Provide the (X, Y) coordinate of the cell's center where the given text is located.  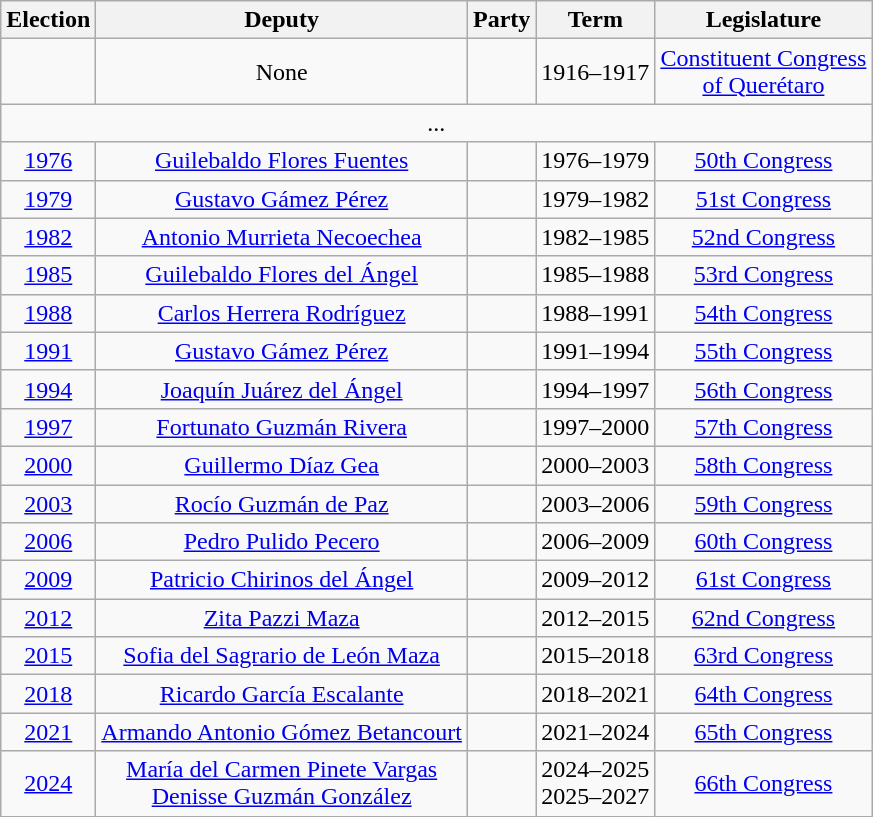
1985–1988 (596, 275)
1976–1979 (596, 161)
2000 (48, 465)
Antonio Murrieta Necoechea (282, 237)
1979–1982 (596, 199)
53rd Congress (764, 275)
65th Congress (764, 732)
Sofia del Sagrario de León Maza (282, 656)
1994 (48, 389)
Legislature (764, 20)
Joaquín Juárez del Ángel (282, 389)
Election (48, 20)
2021–2024 (596, 732)
1982 (48, 237)
2003 (48, 503)
Patricio Chirinos del Ángel (282, 580)
56th Congress (764, 389)
63rd Congress (764, 656)
1991 (48, 351)
2012–2015 (596, 618)
Guillermo Díaz Gea (282, 465)
María del Carmen Pinete VargasDenisse Guzmán González (282, 784)
1979 (48, 199)
1997–2000 (596, 427)
1994–1997 (596, 389)
60th Congress (764, 542)
2024–20252025–2027 (596, 784)
2012 (48, 618)
55th Congress (764, 351)
62nd Congress (764, 618)
2024 (48, 784)
Zita Pazzi Maza (282, 618)
51st Congress (764, 199)
64th Congress (764, 694)
1985 (48, 275)
52nd Congress (764, 237)
Constituent Congressof Querétaro (764, 72)
2006 (48, 542)
1997 (48, 427)
2009–2012 (596, 580)
Rocío Guzmán de Paz (282, 503)
1976 (48, 161)
Armando Antonio Gómez Betancourt (282, 732)
2015–2018 (596, 656)
54th Congress (764, 313)
1988–1991 (596, 313)
2018–2021 (596, 694)
None (282, 72)
Pedro Pulido Pecero (282, 542)
... (436, 123)
50th Congress (764, 161)
Term (596, 20)
Deputy (282, 20)
2018 (48, 694)
1991–1994 (596, 351)
61st Congress (764, 580)
2006–2009 (596, 542)
Fortunato Guzmán Rivera (282, 427)
2009 (48, 580)
Carlos Herrera Rodríguez (282, 313)
59th Congress (764, 503)
1982–1985 (596, 237)
58th Congress (764, 465)
Guilebaldo Flores Fuentes (282, 161)
Guilebaldo Flores del Ángel (282, 275)
Party (501, 20)
Ricardo García Escalante (282, 694)
2000–2003 (596, 465)
57th Congress (764, 427)
66th Congress (764, 784)
1988 (48, 313)
2021 (48, 732)
2003–2006 (596, 503)
2015 (48, 656)
1916–1917 (596, 72)
